Detect which cell encompasses the target text, then output its [X, Y] center coordinate. 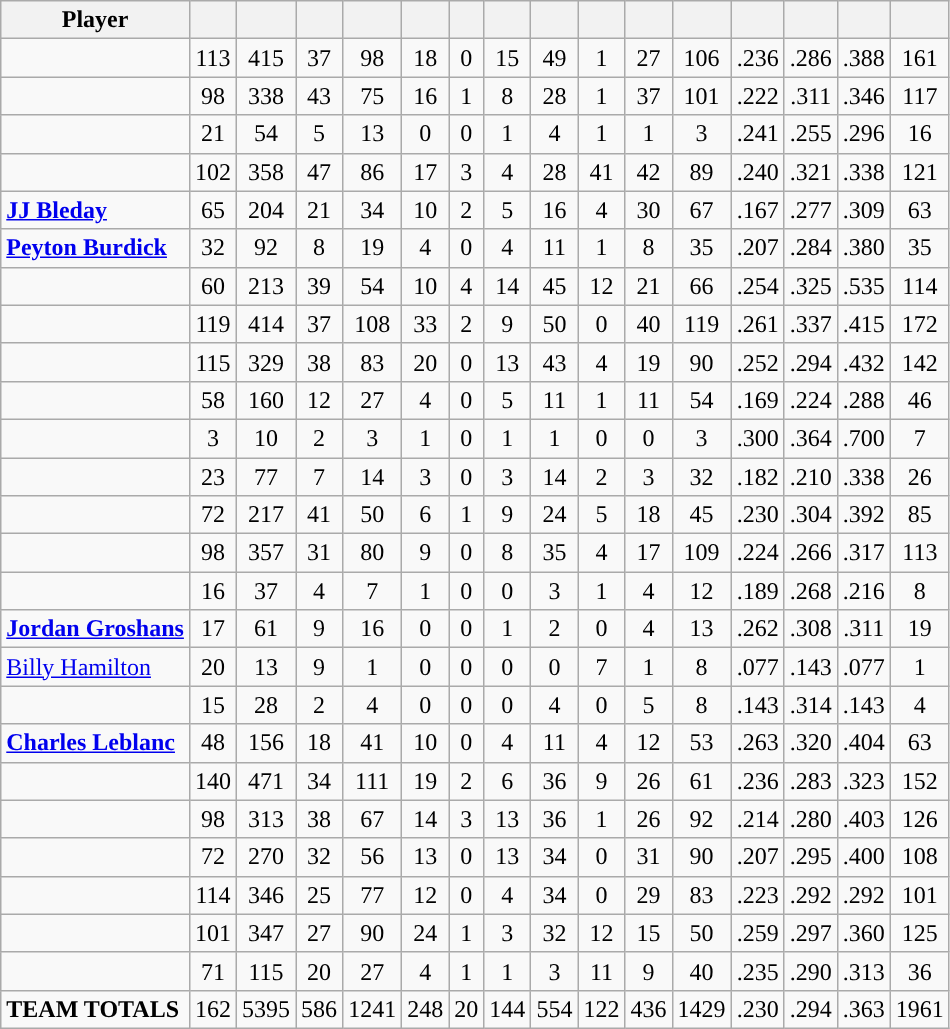
.263 [758, 743]
.360 [864, 933]
TEAM TOTALS [96, 1009]
33 [426, 324]
415 [266, 58]
554 [554, 1009]
.432 [864, 362]
347 [266, 933]
.210 [810, 477]
56 [372, 857]
Peyton Burdick [96, 248]
.295 [810, 857]
48 [212, 743]
.337 [810, 324]
.262 [758, 629]
JJ Bleday [96, 210]
.700 [864, 438]
.308 [810, 629]
.284 [810, 248]
.535 [864, 286]
125 [920, 933]
.261 [758, 324]
102 [212, 172]
.363 [864, 1009]
1241 [372, 1009]
.277 [810, 210]
.240 [758, 172]
338 [266, 96]
121 [920, 172]
.252 [758, 362]
144 [508, 1009]
49 [554, 58]
.280 [810, 819]
.320 [810, 743]
46 [920, 400]
.167 [758, 210]
60 [212, 286]
86 [372, 172]
1429 [702, 1009]
.321 [810, 172]
.182 [758, 477]
329 [266, 362]
89 [702, 172]
.283 [810, 781]
111 [372, 781]
117 [920, 96]
39 [320, 286]
.304 [810, 515]
204 [266, 210]
75 [372, 96]
23 [212, 477]
.254 [758, 286]
42 [648, 172]
.288 [864, 400]
.400 [864, 857]
471 [266, 781]
.404 [864, 743]
586 [320, 1009]
.222 [758, 96]
30 [648, 210]
71 [212, 971]
161 [920, 58]
58 [212, 400]
346 [266, 895]
.290 [810, 971]
.189 [758, 591]
1961 [920, 1009]
248 [426, 1009]
.259 [758, 933]
172 [920, 324]
162 [212, 1009]
.388 [864, 58]
414 [266, 324]
66 [702, 286]
.403 [864, 819]
53 [702, 743]
436 [648, 1009]
.314 [810, 705]
.286 [810, 58]
25 [320, 895]
313 [266, 819]
140 [212, 781]
.216 [864, 591]
.300 [758, 438]
.317 [864, 553]
.415 [864, 324]
Charles Leblanc [96, 743]
5395 [266, 1009]
65 [212, 210]
.268 [810, 591]
.223 [758, 895]
.364 [810, 438]
85 [920, 515]
47 [320, 172]
126 [920, 819]
.309 [864, 210]
29 [648, 895]
217 [266, 515]
357 [266, 553]
.325 [810, 286]
.346 [864, 96]
.241 [758, 134]
142 [920, 362]
.235 [758, 971]
160 [266, 400]
122 [602, 1009]
.266 [810, 553]
213 [266, 286]
156 [266, 743]
.392 [864, 515]
.297 [810, 933]
106 [702, 58]
.323 [864, 781]
Jordan Groshans [96, 629]
.169 [758, 400]
Billy Hamilton [96, 667]
.380 [864, 248]
.255 [810, 134]
80 [372, 553]
358 [266, 172]
152 [920, 781]
.313 [864, 971]
109 [702, 553]
Player [96, 20]
270 [266, 857]
.214 [758, 819]
.296 [864, 134]
